Locate the cell with the specified text and output its [x, y] center coordinate. 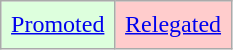
Promoted [58, 25]
Relegated [174, 25]
